Return the [x, y] coordinate for the center point of the cell that contains the specified text.  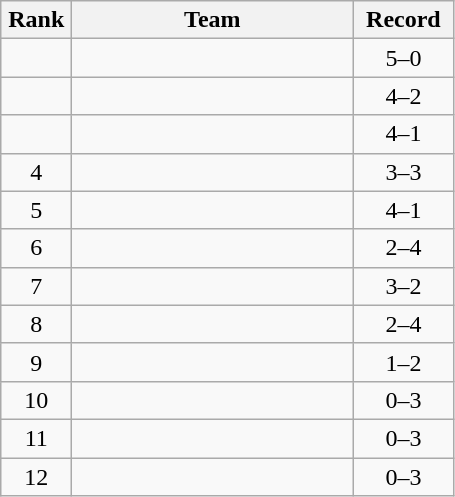
7 [36, 286]
3–3 [404, 172]
11 [36, 438]
Team [212, 20]
3–2 [404, 286]
4 [36, 172]
Record [404, 20]
8 [36, 324]
5–0 [404, 58]
6 [36, 248]
9 [36, 362]
12 [36, 477]
5 [36, 210]
4–2 [404, 96]
Rank [36, 20]
10 [36, 400]
1–2 [404, 362]
